Locate the cell with the specified text and output its [x, y] center coordinate. 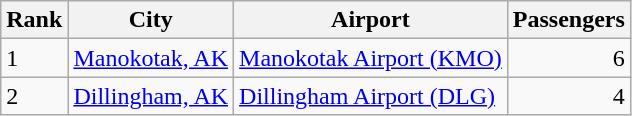
Manokotak, AK [151, 58]
Dillingham, AK [151, 96]
City [151, 20]
6 [568, 58]
Rank [34, 20]
Passengers [568, 20]
2 [34, 96]
1 [34, 58]
Dillingham Airport (DLG) [371, 96]
Manokotak Airport (KMO) [371, 58]
4 [568, 96]
Airport [371, 20]
